Identify which cell holds the provided text, then report its [x, y] central coordinate. 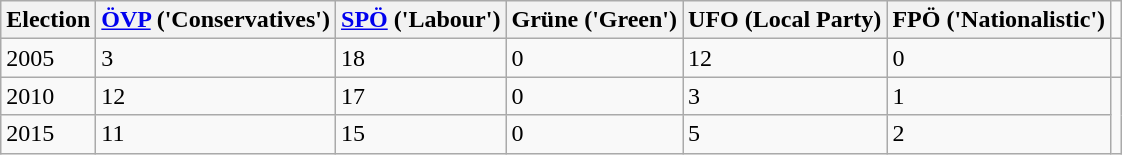
Election [48, 20]
15 [421, 134]
1 [999, 96]
2010 [48, 96]
2 [999, 134]
2015 [48, 134]
FPÖ ('Nationalistic') [999, 20]
5 [785, 134]
UFO (Local Party) [785, 20]
SPÖ ('Labour') [421, 20]
2005 [48, 58]
11 [216, 134]
18 [421, 58]
17 [421, 96]
ÖVP ('Conservatives') [216, 20]
Grüne ('Green') [594, 20]
